Determine the (x, y) coordinate at the center of the cell enclosing the given text.  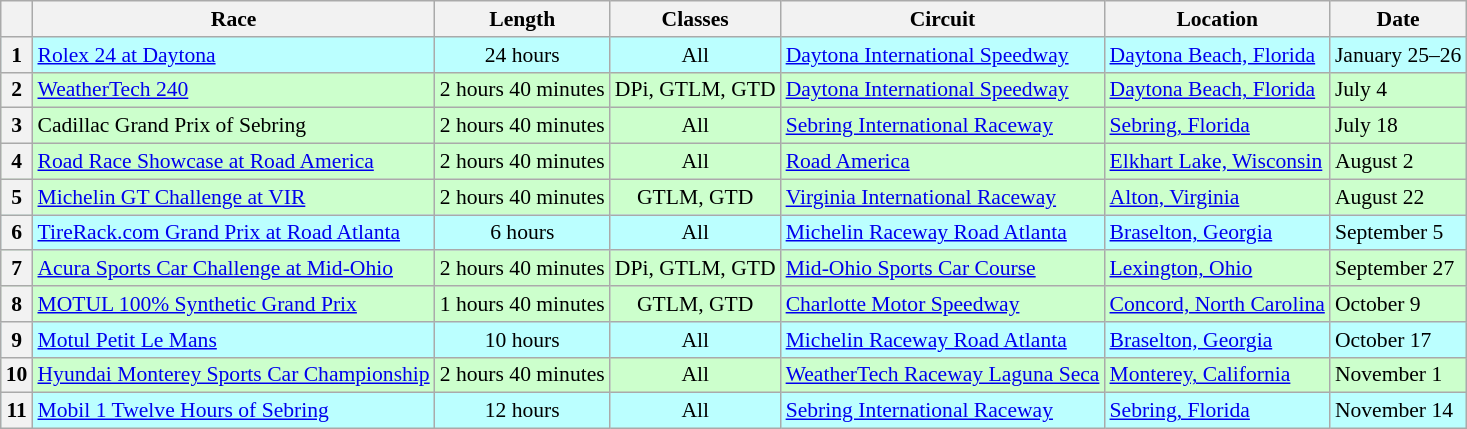
Circuit (943, 19)
September 27 (1398, 269)
11 (17, 411)
5 (17, 197)
November 14 (1398, 411)
Rolex 24 at Daytona (233, 55)
Lexington, Ohio (1216, 269)
Road Race Showcase at Road America (233, 162)
Monterey, California (1216, 375)
4 (17, 162)
August 22 (1398, 197)
September 5 (1398, 233)
Virginia International Raceway (943, 197)
Cadillac Grand Prix of Sebring (233, 126)
1 hours 40 minutes (522, 304)
Race (233, 19)
3 (17, 126)
July 4 (1398, 90)
1 (17, 55)
January 25–26 (1398, 55)
Mobil 1 Twelve Hours of Sebring (233, 411)
Date (1398, 19)
6 (17, 233)
Classes (696, 19)
November 1 (1398, 375)
10 hours (522, 340)
TireRack.com Grand Prix at Road Atlanta (233, 233)
12 hours (522, 411)
Mid-Ohio Sports Car Course (943, 269)
October 9 (1398, 304)
8 (17, 304)
October 17 (1398, 340)
August 2 (1398, 162)
MOTUL 100% Synthetic Grand Prix (233, 304)
9 (17, 340)
Charlotte Motor Speedway (943, 304)
7 (17, 269)
Michelin GT Challenge at VIR (233, 197)
Elkhart Lake, Wisconsin (1216, 162)
24 hours (522, 55)
July 18 (1398, 126)
WeatherTech 240 (233, 90)
2 (17, 90)
6 hours (522, 233)
Length (522, 19)
Motul Petit Le Mans (233, 340)
Location (1216, 19)
Hyundai Monterey Sports Car Championship (233, 375)
Alton, Virginia (1216, 197)
WeatherTech Raceway Laguna Seca (943, 375)
Acura Sports Car Challenge at Mid-Ohio (233, 269)
Road America (943, 162)
Concord, North Carolina (1216, 304)
10 (17, 375)
